Return [x, y] of the center of cell containing provided text 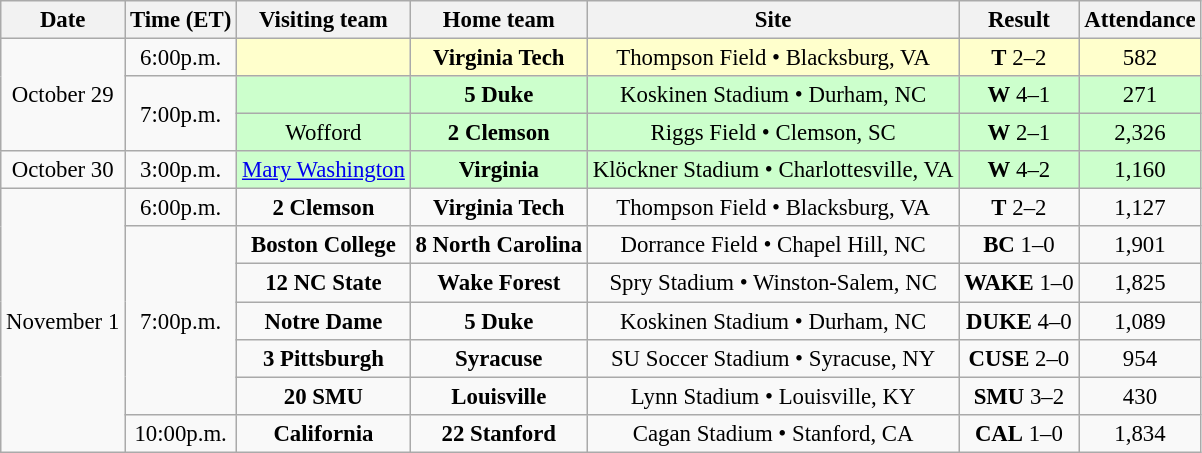
8 North Carolina [498, 245]
W 2–1 [1019, 133]
SMU 3–2 [1019, 396]
DUKE 4–0 [1019, 321]
20 SMU [324, 396]
1,127 [1140, 208]
CUSE 2–0 [1019, 358]
271 [1140, 95]
Time (ET) [181, 20]
3 Pittsburgh [324, 358]
CAL 1–0 [1019, 433]
Date [63, 20]
October 30 [63, 170]
1,901 [1140, 245]
Home team [498, 20]
Result [1019, 20]
Dorrance Field • Chapel Hill, NC [772, 245]
Klöckner Stadium • Charlottesville, VA [772, 170]
Attendance [1140, 20]
430 [1140, 396]
Boston College [324, 245]
Mary Washington [324, 170]
October 29 [63, 96]
Site [772, 20]
California [324, 433]
Spry Stadium • Winston-Salem, NC [772, 283]
W 4–1 [1019, 95]
582 [1140, 58]
Visiting team [324, 20]
Syracuse [498, 358]
10:00p.m. [181, 433]
Virginia [498, 170]
Cagan Stadium • Stanford, CA [772, 433]
1,825 [1140, 283]
Wofford [324, 133]
1,834 [1140, 433]
Wake Forest [498, 283]
BC 1–0 [1019, 245]
1,160 [1140, 170]
W 4–2 [1019, 170]
Louisville [498, 396]
Notre Dame [324, 321]
WAKE 1–0 [1019, 283]
1,089 [1140, 321]
12 NC State [324, 283]
SU Soccer Stadium • Syracuse, NY [772, 358]
Riggs Field • Clemson, SC [772, 133]
954 [1140, 358]
22 Stanford [498, 433]
3:00p.m. [181, 170]
Lynn Stadium • Louisville, KY [772, 396]
2,326 [1140, 133]
November 1 [63, 320]
